Scan for the cell matching the given text and deliver its (X, Y) coordinate at center. 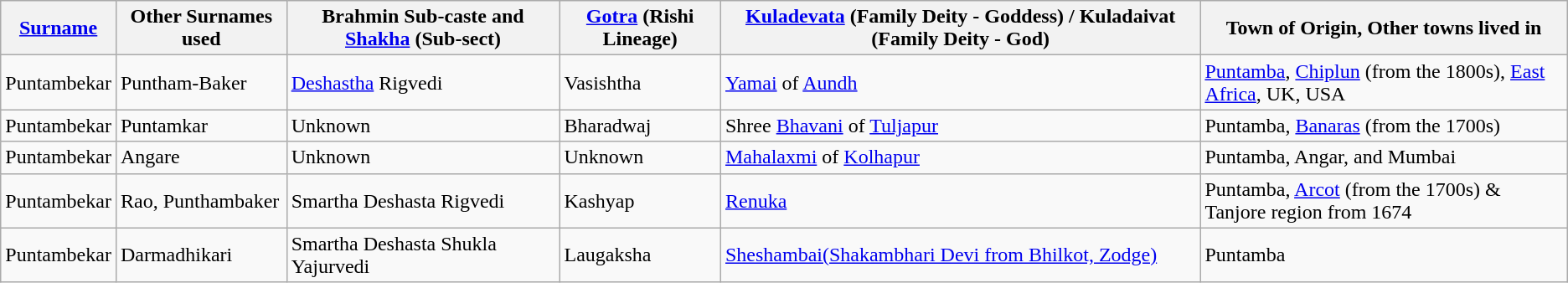
Puntamkar (201, 126)
Surname (59, 28)
Gotra (Rishi Lineage) (640, 28)
Kashyap (640, 201)
Angare (201, 157)
Puntamba, Arcot (from the 1700s) & Tanjore region from 1674 (1384, 201)
Kuladevata (Family Deity - Goddess) / Kuladaivat (Family Deity - God) (960, 28)
Puntamba, Chiplun (from the 1800s), East Africa, UK, USA (1384, 82)
Rao, Punthambaker (201, 201)
Smartha Deshasta Shukla Yajurvedi (423, 255)
Puntamba, Banaras (from the 1700s) (1384, 126)
Bharadwaj (640, 126)
Puntamba (1384, 255)
Brahmin Sub-caste and Shakha (Sub-sect) (423, 28)
Town of Origin, Other towns lived in (1384, 28)
Puntham-Baker (201, 82)
Darmadhikari (201, 255)
Other Surnames used (201, 28)
Sheshambai(Shakambhari Devi from Bhilkot, Zodge) (960, 255)
Mahalaxmi of Kolhapur (960, 157)
Yamai of Aundh (960, 82)
Laugaksha (640, 255)
Shree Bhavani of Tuljapur (960, 126)
Deshastha Rigvedi (423, 82)
Puntamba, Angar, and Mumbai (1384, 157)
Smartha Deshasta Rigvedi (423, 201)
Renuka (960, 201)
Vasishtha (640, 82)
